Find where the given text appears and provide that cell's center as (X, Y) coordinate. 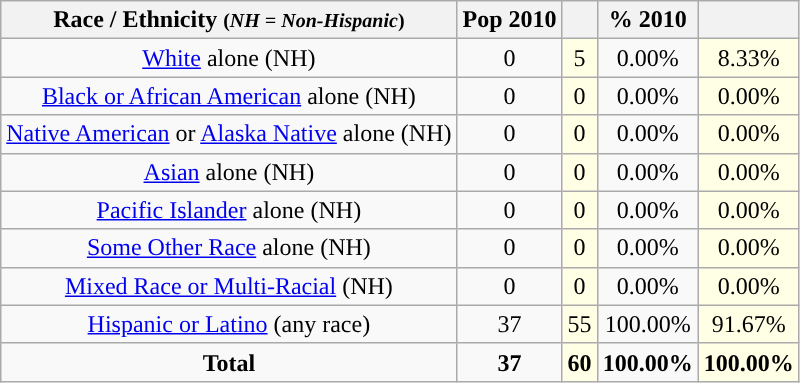
Native American or Alaska Native alone (NH) (229, 134)
91.67% (748, 324)
Mixed Race or Multi-Racial (NH) (229, 286)
Hispanic or Latino (any race) (229, 324)
Black or African American alone (NH) (229, 96)
60 (580, 362)
Total (229, 362)
% 2010 (648, 20)
Race / Ethnicity (NH = Non-Hispanic) (229, 20)
5 (580, 58)
Asian alone (NH) (229, 172)
Pop 2010 (510, 20)
Some Other Race alone (NH) (229, 248)
8.33% (748, 58)
White alone (NH) (229, 58)
55 (580, 324)
Pacific Islander alone (NH) (229, 210)
